From the cell containing the given text, extract its center point as [x, y] coordinate. 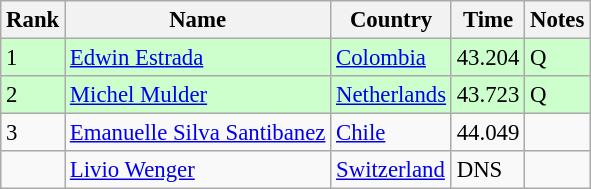
Switzerland [392, 170]
3 [33, 133]
Edwin Estrada [198, 58]
DNS [488, 170]
43.723 [488, 95]
Chile [392, 133]
Emanuelle Silva Santibanez [198, 133]
Name [198, 20]
Notes [558, 20]
2 [33, 95]
43.204 [488, 58]
Colombia [392, 58]
44.049 [488, 133]
Time [488, 20]
Country [392, 20]
1 [33, 58]
Rank [33, 20]
Netherlands [392, 95]
Michel Mulder [198, 95]
Livio Wenger [198, 170]
